Detect which cell encompasses the target text, then output its [X, Y] center coordinate. 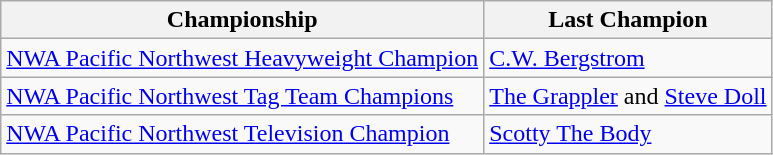
C.W. Bergstrom [628, 58]
The Grappler and Steve Doll [628, 96]
NWA Pacific Northwest Heavyweight Champion [242, 58]
NWA Pacific Northwest Tag Team Champions [242, 96]
Scotty The Body [628, 134]
NWA Pacific Northwest Television Champion [242, 134]
Last Champion [628, 20]
Championship [242, 20]
